Capture the cell that displays the provided text and extract its [x, y] central coordinate. 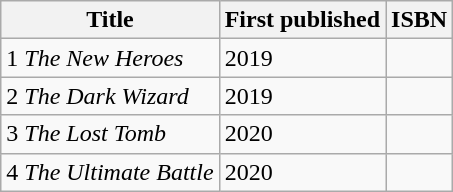
4 The Ultimate Battle [110, 172]
Title [110, 20]
1 The New Heroes [110, 58]
First published [302, 20]
3 The Lost Tomb [110, 134]
2 The Dark Wizard [110, 96]
ISBN [420, 20]
